Output the [x, y] coordinate of the center of the cell containing the given text.  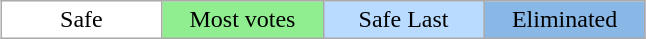
Safe Last [404, 20]
Eliminated [564, 20]
Safe [82, 20]
Most votes [242, 20]
